From the cell containing the given text, extract its center point as [x, y] coordinate. 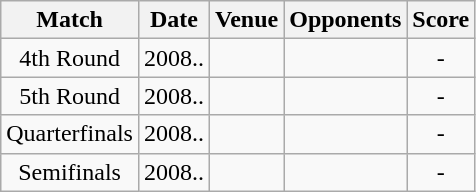
4th Round [70, 58]
Score [441, 20]
5th Round [70, 96]
Match [70, 20]
Venue [246, 20]
Quarterfinals [70, 134]
Opponents [346, 20]
Semifinals [70, 172]
Date [174, 20]
